Search for the cell housing the specified text and yield its [X, Y] center coordinate. 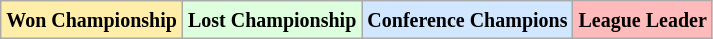
Lost Championship [272, 20]
Won Championship [92, 20]
Conference Champions [468, 20]
League Leader [642, 20]
